For the text-containing cell, return its midpoint in [x, y] coordinate format. 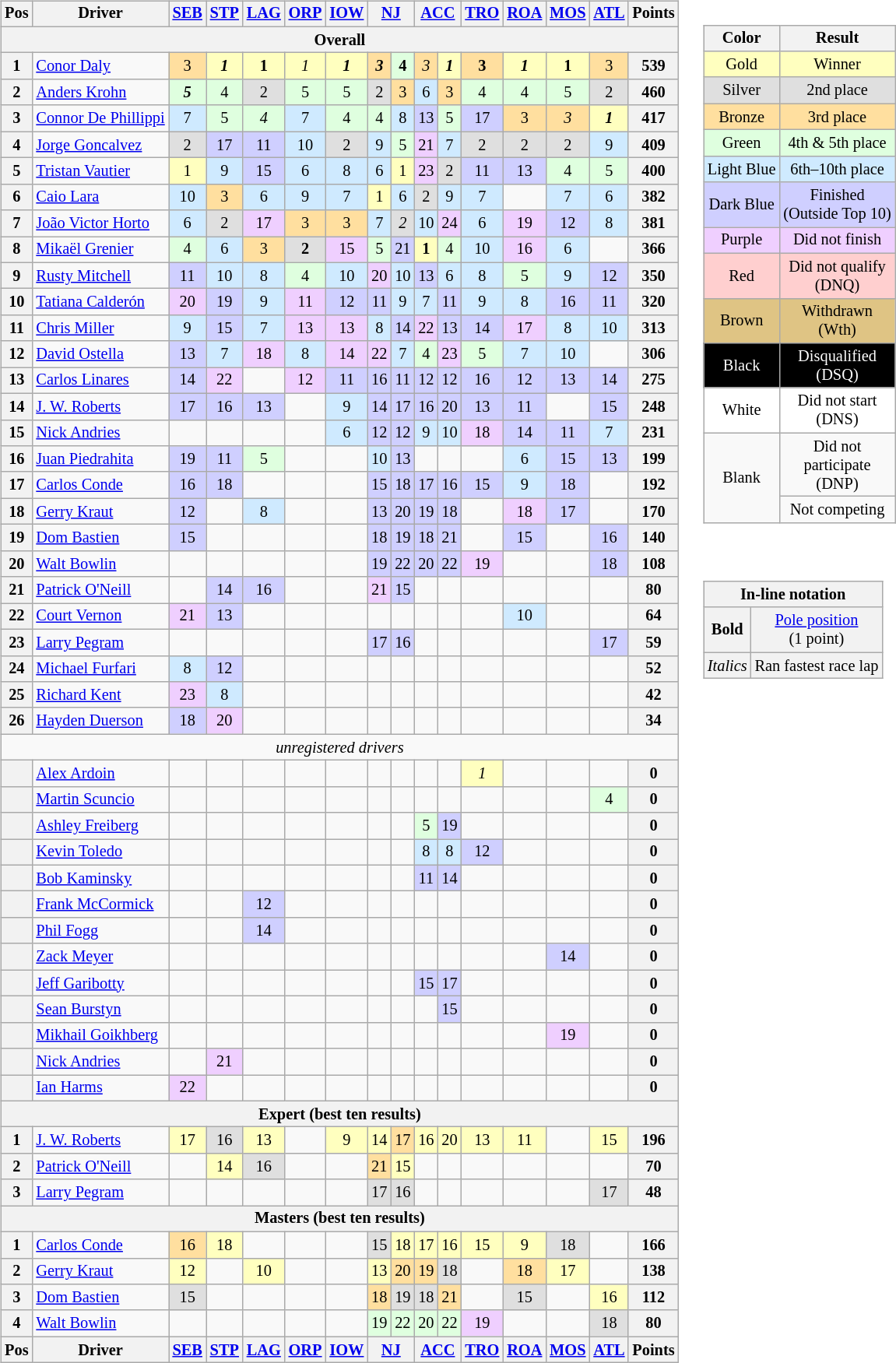
6th–10th place [837, 169]
Purple [741, 241]
Overall [339, 40]
26 [16, 721]
170 [653, 511]
42 [653, 695]
Mikhail Goikhberg [100, 1035]
140 [653, 538]
In-line notation [792, 595]
70 [653, 1167]
Caio Lara [100, 197]
Not competing [837, 510]
34 [653, 721]
Italics [727, 666]
Carlos Linares [100, 381]
Anders Krohn [100, 93]
Tatiana Calderón [100, 302]
Chris Miller [100, 328]
Richard Kent [100, 695]
112 [653, 1298]
Jorge Goncalvez [100, 145]
199 [653, 459]
59 [653, 642]
248 [653, 406]
Gold [741, 65]
3rd place [837, 117]
Kevin Toledo [100, 852]
Black [741, 366]
Green [741, 143]
Did not start(DNS) [837, 410]
unregistered drivers [339, 747]
350 [653, 276]
Result [837, 38]
275 [653, 381]
460 [653, 93]
108 [653, 564]
Did not qualify(DNQ) [837, 276]
196 [653, 1140]
2nd place [837, 90]
Finished(Outside Top 10) [837, 205]
Color [741, 38]
Phil Fogg [100, 931]
539 [653, 66]
Ran fastest race lap [817, 666]
64 [653, 617]
313 [653, 328]
381 [653, 223]
Dark Blue [741, 205]
Masters (best ten results) [339, 1219]
48 [653, 1193]
Ian Harms [100, 1088]
Mikaël Grenier [100, 250]
Silver [741, 90]
192 [653, 485]
52 [653, 669]
Juan Piedrahita [100, 459]
Did notparticipate(DNP) [837, 465]
Court Vernon [100, 617]
Winner [837, 65]
306 [653, 354]
382 [653, 197]
400 [653, 171]
25 [16, 695]
Disqualified(DSQ) [837, 366]
Jeff Garibotty [100, 983]
Bob Kaminsky [100, 878]
Tristan Vautier [100, 171]
409 [653, 145]
320 [653, 302]
David Ostella [100, 354]
Bold [727, 630]
Blank [741, 478]
Bronze [741, 117]
Frank McCormick [100, 905]
Zack Meyer [100, 957]
Hayden Duerson [100, 721]
Martin Scuncio [100, 799]
Withdrawn(Wth) [837, 321]
4th & 5th place [837, 143]
417 [653, 118]
Did not finish [837, 241]
Michael Furfari [100, 669]
366 [653, 250]
Conor Daly [100, 66]
Alex Ardoin [100, 774]
166 [653, 1245]
White [741, 410]
Red [741, 276]
Sean Burstyn [100, 1010]
Expert (best ten results) [339, 1114]
Pole position(1 point) [817, 630]
Connor De Phillippi [100, 118]
138 [653, 1271]
Light Blue [741, 169]
Rusty Mitchell [100, 276]
Brown [741, 321]
231 [653, 433]
João Victor Horto [100, 223]
Ashley Freiberg [100, 826]
